Detect which cell encompasses the target text, then output its (x, y) center coordinate. 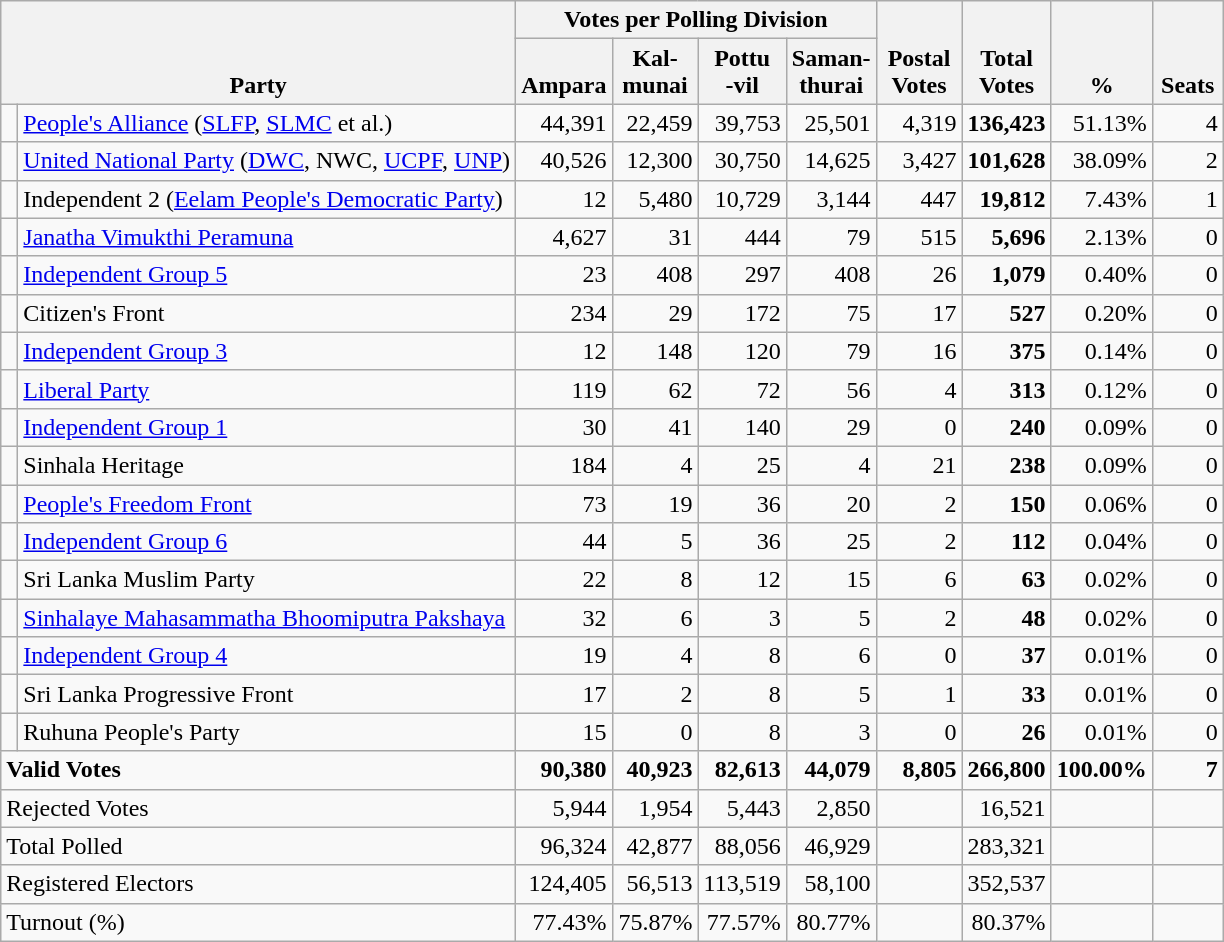
22 (564, 580)
Registered Electors (258, 884)
44 (564, 542)
7.43% (1102, 199)
Seats (1188, 52)
37 (1006, 656)
Kal-munai (655, 72)
5,696 (1006, 237)
33 (1006, 694)
Pottu-vil (742, 72)
40,923 (655, 770)
Turnout (%) (258, 922)
Independent Group 5 (267, 275)
12,300 (655, 161)
16 (919, 351)
Sinhala Heritage (267, 465)
Independent Group 4 (267, 656)
Valid Votes (258, 770)
8,805 (919, 770)
25,501 (831, 123)
3,427 (919, 161)
Saman-thurai (831, 72)
234 (564, 313)
119 (564, 389)
Independent Group 3 (267, 351)
Ruhuna People's Party (267, 732)
31 (655, 237)
56,513 (655, 884)
Party (258, 52)
62 (655, 389)
44,391 (564, 123)
Independent Group 6 (267, 542)
0.06% (1102, 503)
19,812 (1006, 199)
42,877 (655, 846)
7 (1188, 770)
Janatha Vimukthi Peramuna (267, 237)
75.87% (655, 922)
75 (831, 313)
1,079 (1006, 275)
20 (831, 503)
0.12% (1102, 389)
14,625 (831, 161)
44,079 (831, 770)
515 (919, 237)
313 (1006, 389)
Total Polled (258, 846)
0.04% (1102, 542)
96,324 (564, 846)
240 (1006, 427)
82,613 (742, 770)
266,800 (1006, 770)
140 (742, 427)
172 (742, 313)
527 (1006, 313)
88,056 (742, 846)
113,519 (742, 884)
% (1102, 52)
41 (655, 427)
3,144 (831, 199)
Votes per Polling Division (696, 20)
United National Party (DWC, NWC, UCPF, UNP) (267, 161)
Independent 2 (Eelam People's Democratic Party) (267, 199)
1,954 (655, 808)
72 (742, 389)
5,480 (655, 199)
100.00% (1102, 770)
120 (742, 351)
73 (564, 503)
Liberal Party (267, 389)
0.40% (1102, 275)
10,729 (742, 199)
Citizen's Front (267, 313)
150 (1006, 503)
Sinhalaye Mahasammatha Bhoomiputra Pakshaya (267, 618)
58,100 (831, 884)
5,443 (742, 808)
Ampara (564, 72)
297 (742, 275)
0.20% (1102, 313)
PostalVotes (919, 52)
112 (1006, 542)
136,423 (1006, 123)
148 (655, 351)
63 (1006, 580)
51.13% (1102, 123)
80.37% (1006, 922)
People's Freedom Front (267, 503)
21 (919, 465)
38.09% (1102, 161)
46,929 (831, 846)
40,526 (564, 161)
Sri Lanka Muslim Party (267, 580)
Total Votes (1006, 52)
Independent Group 1 (267, 427)
80.77% (831, 922)
124,405 (564, 884)
22,459 (655, 123)
375 (1006, 351)
Rejected Votes (258, 808)
Sri Lanka Progressive Front (267, 694)
People's Alliance (SLFP, SLMC et al.) (267, 123)
4,627 (564, 237)
16,521 (1006, 808)
5,944 (564, 808)
2,850 (831, 808)
184 (564, 465)
101,628 (1006, 161)
90,380 (564, 770)
48 (1006, 618)
2.13% (1102, 237)
238 (1006, 465)
444 (742, 237)
30 (564, 427)
4,319 (919, 123)
23 (564, 275)
56 (831, 389)
32 (564, 618)
352,537 (1006, 884)
0.14% (1102, 351)
77.43% (564, 922)
77.57% (742, 922)
39,753 (742, 123)
283,321 (1006, 846)
447 (919, 199)
30,750 (742, 161)
